For the text-containing cell, return its midpoint in [X, Y] coordinate format. 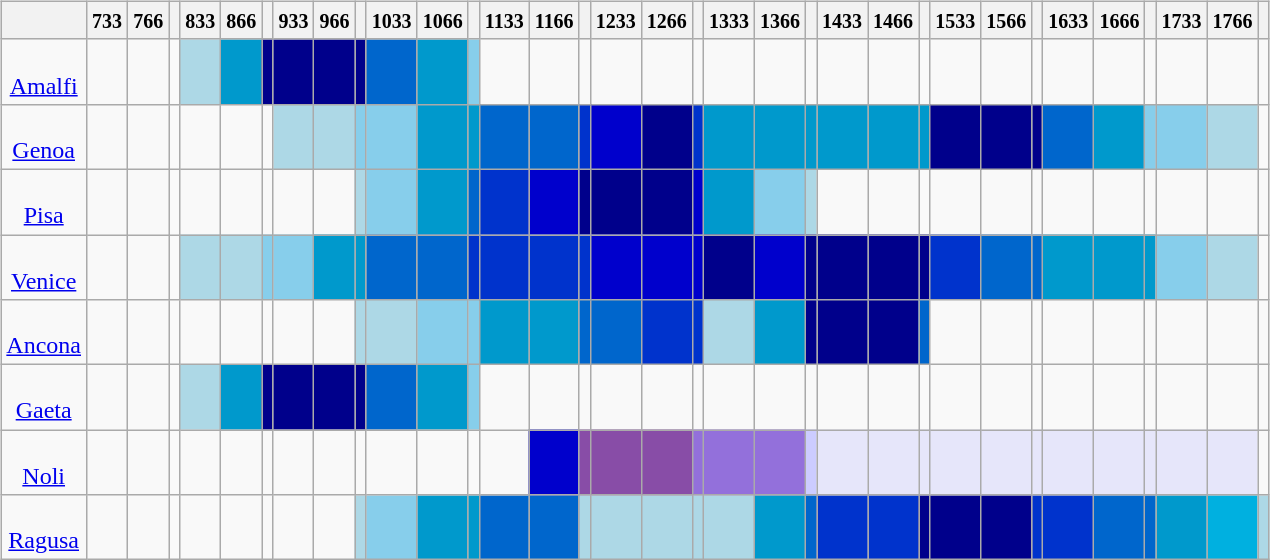
Ancona [44, 332]
966 [334, 20]
1533 [956, 20]
1566 [1006, 20]
1033 [392, 20]
Venice [44, 266]
1166 [554, 20]
Pisa [44, 202]
Genoa [44, 136]
933 [294, 20]
Amalfi [44, 72]
Ragusa [44, 528]
Gaeta [44, 398]
1666 [1120, 20]
1066 [442, 20]
766 [148, 20]
1766 [1232, 20]
1133 [504, 20]
733 [108, 20]
1266 [666, 20]
1233 [616, 20]
1433 [842, 20]
Noli [44, 462]
866 [242, 20]
1733 [1182, 20]
1366 [780, 20]
1333 [728, 20]
1466 [894, 20]
1633 [1068, 20]
833 [200, 20]
